Scan for the cell matching the given text and deliver its (X, Y) coordinate at center. 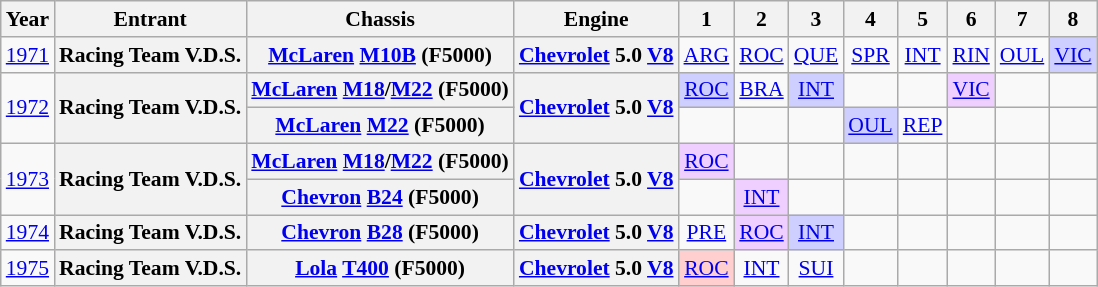
Lola T400 (F5000) (380, 269)
McLaren M22 (F5000) (380, 126)
SPR (870, 55)
Chevron B24 (F5000) (380, 197)
1971 (28, 55)
5 (923, 19)
QUE (816, 55)
8 (1072, 19)
Entrant (150, 19)
Chassis (380, 19)
1972 (28, 108)
SUI (816, 269)
BRA (762, 90)
6 (970, 19)
Engine (596, 19)
PRE (707, 233)
1973 (28, 180)
RIN (970, 55)
Chevron B28 (F5000) (380, 233)
REP (923, 126)
McLaren M10B (F5000) (380, 55)
7 (1022, 19)
3 (816, 19)
2 (762, 19)
ARG (707, 55)
Year (28, 19)
4 (870, 19)
1975 (28, 269)
1974 (28, 233)
1 (707, 19)
